Provide the (X, Y) coordinate of the cell's center where the given text is located.  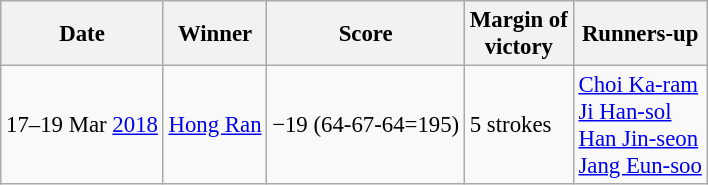
17–19 Mar 2018 (82, 126)
Margin ofvictory (518, 34)
Winner (215, 34)
5 strokes (518, 126)
Runners-up (640, 34)
Date (82, 34)
Score (366, 34)
Choi Ka-ram Ji Han-sol Han Jin-seon Jang Eun-soo (640, 126)
Hong Ran (215, 126)
−19 (64-67-64=195) (366, 126)
